Provide the [x, y] coordinate of the cell's center where the given text is located.  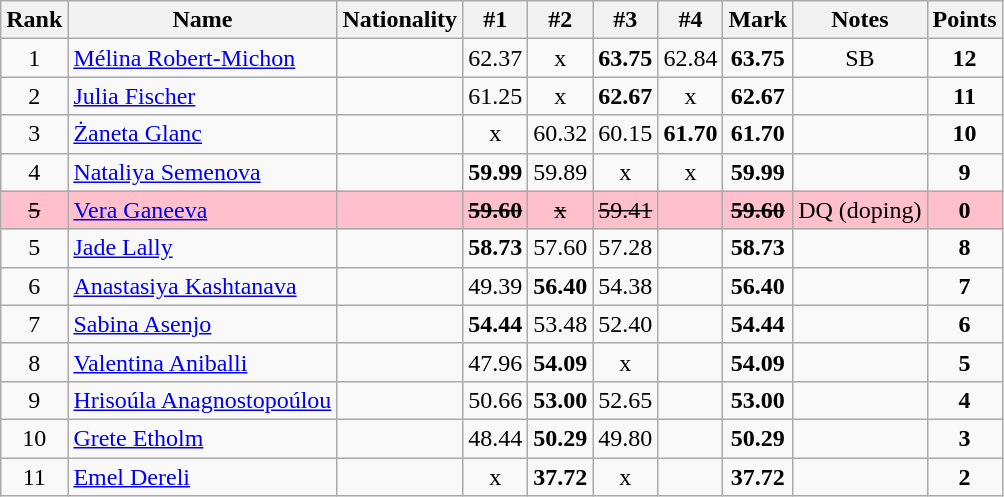
DQ (doping) [860, 210]
Notes [860, 20]
1 [34, 58]
49.80 [626, 438]
Vera Ganeeva [202, 210]
48.44 [496, 438]
50.66 [496, 400]
61.25 [496, 96]
0 [964, 210]
Valentina Aniballi [202, 362]
Points [964, 20]
Sabina Asenjo [202, 324]
52.65 [626, 400]
60.32 [560, 134]
60.15 [626, 134]
Rank [34, 20]
Anastasiya Kashtanava [202, 286]
Jade Lally [202, 248]
#3 [626, 20]
49.39 [496, 286]
62.84 [690, 58]
Name [202, 20]
54.38 [626, 286]
47.96 [496, 362]
Żaneta Glanc [202, 134]
53.48 [560, 324]
62.37 [496, 58]
Nataliya Semenova [202, 172]
Emel Dereli [202, 477]
#2 [560, 20]
Mark [758, 20]
Grete Etholm [202, 438]
57.60 [560, 248]
59.41 [626, 210]
52.40 [626, 324]
Hrisoúla Anagnostopoúlou [202, 400]
12 [964, 58]
Nationality [400, 20]
Julia Fischer [202, 96]
#4 [690, 20]
Mélina Robert-Michon [202, 58]
SB [860, 58]
59.89 [560, 172]
#1 [496, 20]
57.28 [626, 248]
